Return the (x, y) coordinate for the center point of the cell that contains the specified text.  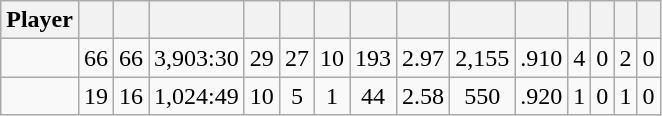
3,903:30 (197, 58)
2.97 (424, 58)
16 (132, 96)
Player (40, 20)
2 (626, 58)
19 (96, 96)
44 (374, 96)
5 (296, 96)
1,024:49 (197, 96)
4 (580, 58)
.910 (542, 58)
550 (482, 96)
.920 (542, 96)
2,155 (482, 58)
2.58 (424, 96)
29 (262, 58)
193 (374, 58)
27 (296, 58)
